For the text-containing cell, return its midpoint in [x, y] coordinate format. 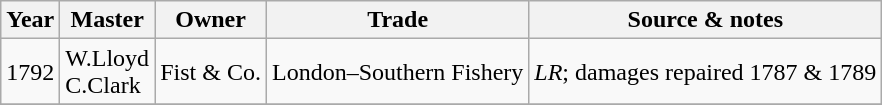
1792 [30, 72]
LR; damages repaired 1787 & 1789 [706, 72]
Trade [397, 20]
Master [108, 20]
Owner [211, 20]
Year [30, 20]
London–Southern Fishery [397, 72]
Source & notes [706, 20]
W.LloydC.Clark [108, 72]
Fist & Co. [211, 72]
